Pinpoint the cell where the given text exists, returning its (x, y) midpoint coordinate. 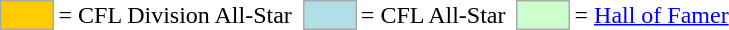
= CFL All-Star (433, 15)
= CFL Division All-Star (175, 15)
